For the text-containing cell, return its midpoint in [x, y] coordinate format. 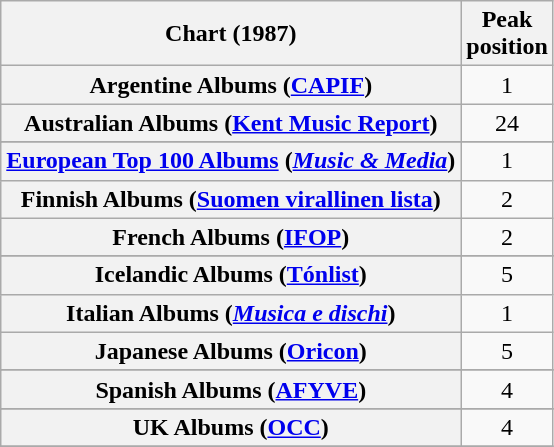
UK Albums (OCC) [231, 427]
Argentine Albums (CAPIF) [231, 85]
24 [507, 123]
French Albums (IFOP) [231, 237]
Peakposition [507, 34]
Italian Albums (Musica e dischi) [231, 313]
Finnish Albums (Suomen virallinen lista) [231, 199]
Japanese Albums (Oricon) [231, 351]
Spanish Albums (AFYVE) [231, 389]
Icelandic Albums (Tónlist) [231, 275]
Chart (1987) [231, 34]
European Top 100 Albums (Music & Media) [231, 161]
Australian Albums (Kent Music Report) [231, 123]
